For the text-containing cell, return its midpoint in (x, y) coordinate format. 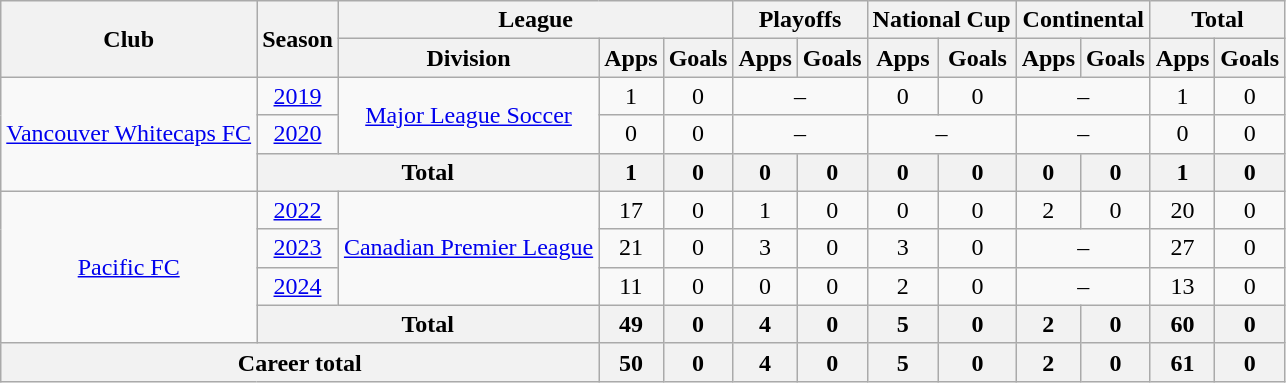
2024 (298, 286)
Division (468, 58)
49 (631, 324)
11 (631, 286)
Career total (300, 362)
2020 (298, 134)
Vancouver Whitecaps FC (129, 134)
2019 (298, 96)
20 (1182, 210)
Playoffs (800, 20)
60 (1182, 324)
Canadian Premier League (468, 248)
2022 (298, 210)
Season (298, 39)
2023 (298, 248)
21 (631, 248)
13 (1182, 286)
17 (631, 210)
61 (1182, 362)
League (535, 20)
Pacific FC (129, 267)
Major League Soccer (468, 115)
Continental (1083, 20)
National Cup (942, 20)
50 (631, 362)
27 (1182, 248)
Club (129, 39)
